Extract the [x, y] coordinate from the center of the cell holding the provided text.  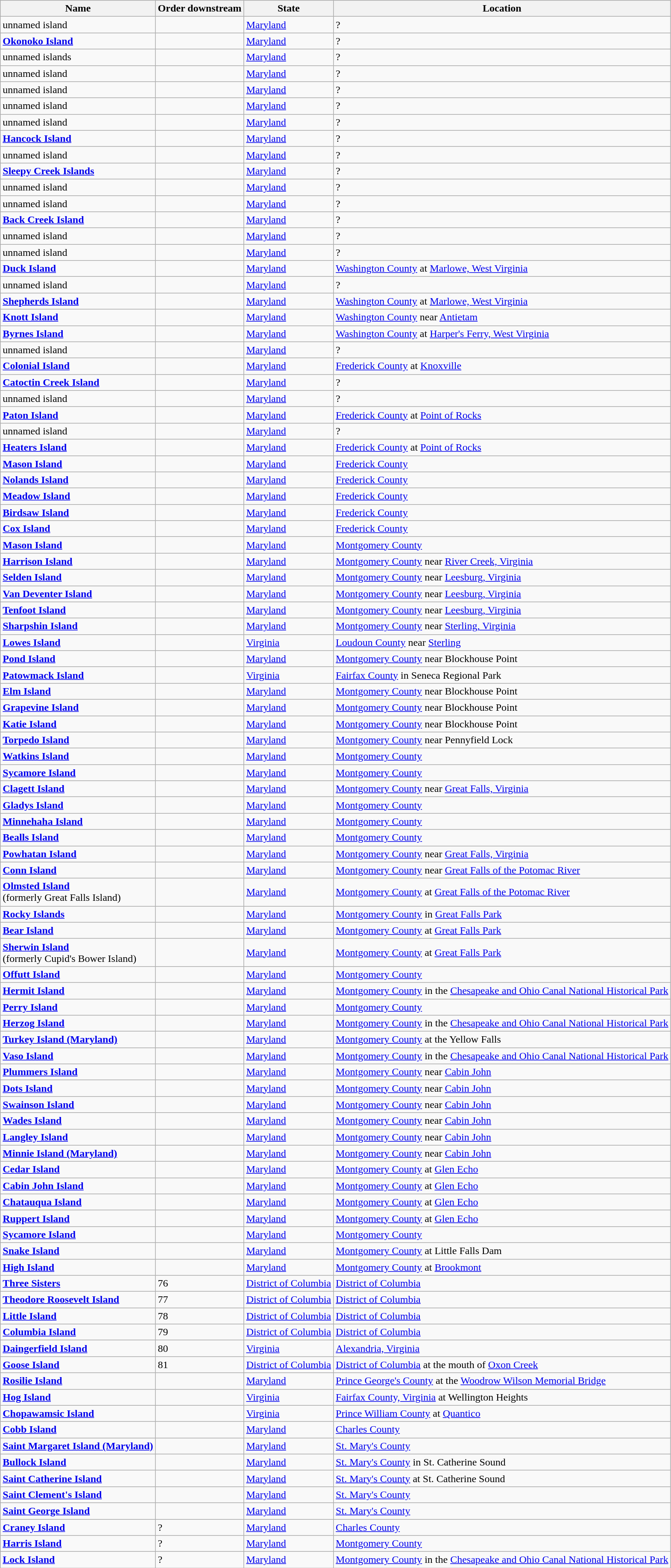
Duck Island [78, 269]
Turkey Island (Maryland) [78, 1040]
High Island [78, 1267]
Gladys Island [78, 805]
Harris Island [78, 1544]
Cabin John Island [78, 1186]
Minnehaha Island [78, 821]
Tenfoot Island [78, 610]
Harrison Island [78, 561]
79 [200, 1332]
Montgomery County in Great Falls Park [502, 914]
Hog Island [78, 1397]
Olmsted Island(formerly Great Falls Island) [78, 892]
Washington County at Harper's Ferry, West Virginia [502, 334]
Cobb Island [78, 1430]
Saint Clement's Island [78, 1495]
Katie Island [78, 724]
Bullock Island [78, 1462]
Cox Island [78, 529]
Loudoun County near Sterling [502, 642]
Montgomery County at the Yellow Falls [502, 1040]
Torpedo Island [78, 740]
Shepherds Island [78, 301]
81 [200, 1365]
Langley Island [78, 1137]
Rocky Islands [78, 914]
Order downstream [200, 9]
Okonoko Island [78, 41]
St. Mary's County at St. Catherine Sound [502, 1478]
Perry Island [78, 1007]
77 [200, 1300]
Theodore Roosevelt Island [78, 1300]
Pond Island [78, 659]
Fairfax County, Virginia at Wellington Heights [502, 1397]
State [289, 9]
Montgomery County near Sterling, Virginia [502, 626]
Powhatan Island [78, 854]
Chopawamsic Island [78, 1413]
Lowes Island [78, 642]
Montgomery County near Great Falls of the Potomac River [502, 870]
Bealls Island [78, 838]
Columbia Island [78, 1332]
Frederick County at Knoxville [502, 366]
District of Columbia at the mouth of Oxon Creek [502, 1365]
Lock Island [78, 1560]
Goose Island [78, 1365]
Swainson Island [78, 1105]
Alexandria, Virginia [502, 1348]
Rosilie Island [78, 1381]
Elm Island [78, 691]
Fairfax County in Seneca Regional Park [502, 675]
Washington County near Antietam [502, 317]
Heaters Island [78, 447]
Chatauqua Island [78, 1202]
80 [200, 1348]
Three Sisters [78, 1284]
76 [200, 1284]
Sharpshin Island [78, 626]
Snake Island [78, 1251]
Vaso Island [78, 1056]
Montgomery County at Brookmont [502, 1267]
Grapevine Island [78, 707]
Birdsaw Island [78, 513]
Prince William County at Quantico [502, 1413]
Clagett Island [78, 789]
St. Mary's County in St. Catherine Sound [502, 1462]
Name [78, 9]
Saint George Island [78, 1511]
Saint Margaret Island (Maryland) [78, 1446]
Prince George's County at the Woodrow Wilson Memorial Bridge [502, 1381]
Cedar Island [78, 1169]
Hancock Island [78, 138]
Patowmack Island [78, 675]
Watkins Island [78, 756]
Craney Island [78, 1527]
Ruppert Island [78, 1218]
Sleepy Creek Islands [78, 171]
Selden Island [78, 577]
Montgomery County near Pennyfield Lock [502, 740]
Hermit Island [78, 991]
Wades Island [78, 1121]
Little Island [78, 1316]
Van Deventer Island [78, 594]
Location [502, 9]
Meadow Island [78, 496]
Knott Island [78, 317]
Daingerfield Island [78, 1348]
Dots Island [78, 1088]
Montgomery County near River Creek, Virginia [502, 561]
Sherwin Island(formerly Cupid's Bower Island) [78, 953]
Bear Island [78, 930]
Back Creek Island [78, 220]
Herzog Island [78, 1023]
Colonial Island [78, 366]
Offutt Island [78, 974]
Montgomery County at Little Falls Dam [502, 1251]
Byrnes Island [78, 334]
Montgomery County at Great Falls of the Potomac River [502, 892]
78 [200, 1316]
Catoctin Creek Island [78, 382]
Saint Catherine Island [78, 1478]
unnamed islands [78, 57]
Plummers Island [78, 1072]
Conn Island [78, 870]
Minnie Island (Maryland) [78, 1153]
Nolands Island [78, 480]
Paton Island [78, 415]
